Pinpoint the cell where the given text exists, returning its (x, y) midpoint coordinate. 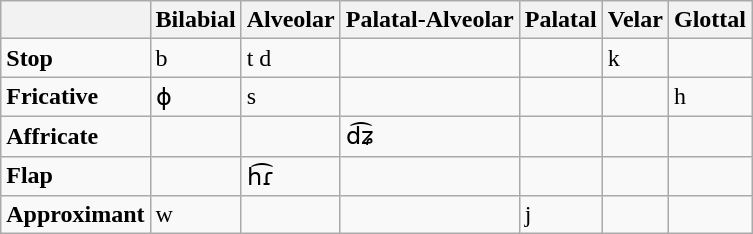
Affricate (76, 136)
Palatal-Alveolar (430, 20)
h͡ɾ (290, 176)
Approximant (76, 215)
Fricative (76, 97)
Alveolar (290, 20)
ɸ (196, 97)
t d (290, 58)
s (290, 97)
Stop (76, 58)
k (635, 58)
b (196, 58)
Flap (76, 176)
Velar (635, 20)
w (196, 215)
Palatal (560, 20)
Bilabial (196, 20)
Glottal (710, 20)
h (710, 97)
j (560, 215)
d͡ʑ (430, 136)
